Capture the cell that displays the provided text and extract its (x, y) central coordinate. 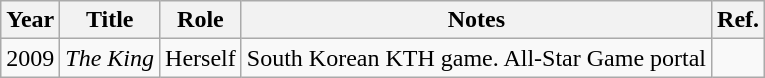
South Korean KTH game. All-Star Game portal (476, 58)
2009 (30, 58)
Herself (201, 58)
The King (110, 58)
Title (110, 20)
Ref. (738, 20)
Role (201, 20)
Notes (476, 20)
Year (30, 20)
